Return (x, y) of the center of cell containing provided text 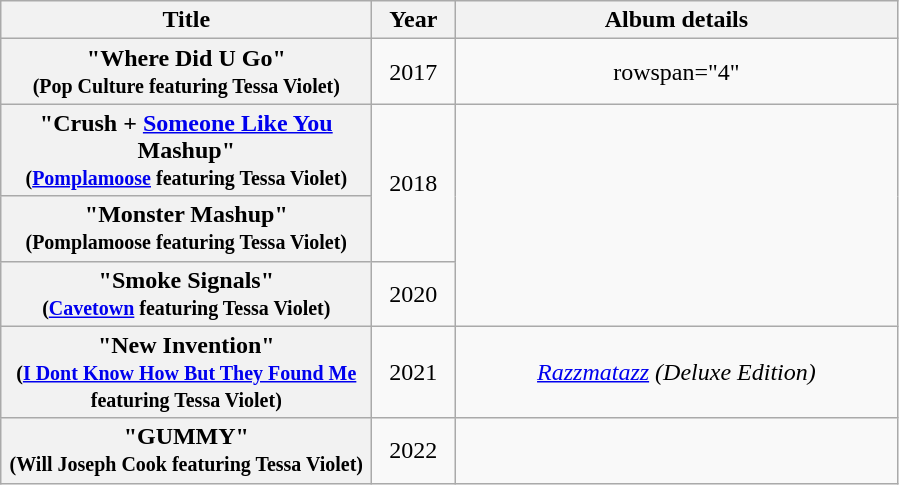
Razzmatazz (Deluxe Edition) (676, 372)
"Monster Mashup"(Pomplamoose featuring Tessa Violet) (186, 228)
Title (186, 20)
Album details (676, 20)
2020 (414, 294)
2022 (414, 450)
"New Invention"(I Dont Know How But They Found Me featuring Tessa Violet) (186, 372)
2021 (414, 372)
2017 (414, 72)
"Crush + Someone Like You Mashup"(Pomplamoose featuring Tessa Violet) (186, 150)
"Where Did U Go"(Pop Culture featuring Tessa Violet) (186, 72)
Year (414, 20)
"GUMMY"(Will Joseph Cook featuring Tessa Violet) (186, 450)
rowspan="4" (676, 72)
"Smoke Signals"(Cavetown featuring Tessa Violet) (186, 294)
2018 (414, 182)
